From the cell containing the given text, extract its center point as [X, Y] coordinate. 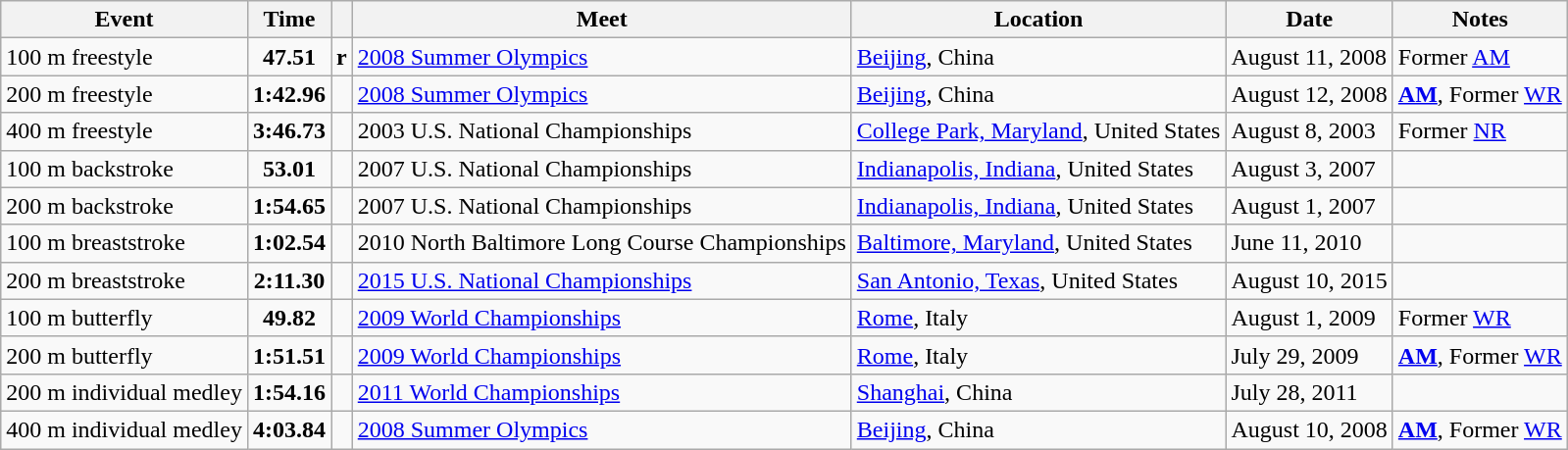
2015 U.S. National Championships [602, 280]
August 10, 2015 [1309, 280]
July 29, 2009 [1309, 355]
Shanghai, China [1038, 392]
2003 U.S. National Championships [602, 131]
400 m freestyle [125, 131]
August 1, 2007 [1309, 206]
200 m breaststroke [125, 280]
1:54.16 [288, 392]
1:54.65 [288, 206]
r [342, 57]
Event [125, 20]
Former AM [1480, 57]
49.82 [288, 318]
San Antonio, Texas, United States [1038, 280]
100 m freestyle [125, 57]
100 m breaststroke [125, 243]
100 m backstroke [125, 169]
200 m individual medley [125, 392]
July 28, 2011 [1309, 392]
4:03.84 [288, 429]
Baltimore, Maryland, United States [1038, 243]
Former NR [1480, 131]
200 m freestyle [125, 94]
Location [1038, 20]
53.01 [288, 169]
August 8, 2003 [1309, 131]
3:46.73 [288, 131]
1:02.54 [288, 243]
200 m backstroke [125, 206]
2:11.30 [288, 280]
June 11, 2010 [1309, 243]
1:42.96 [288, 94]
Notes [1480, 20]
1:51.51 [288, 355]
College Park, Maryland, United States [1038, 131]
200 m butterfly [125, 355]
100 m butterfly [125, 318]
August 3, 2007 [1309, 169]
47.51 [288, 57]
2011 World Championships [602, 392]
August 12, 2008 [1309, 94]
Date [1309, 20]
August 1, 2009 [1309, 318]
August 11, 2008 [1309, 57]
August 10, 2008 [1309, 429]
400 m individual medley [125, 429]
2010 North Baltimore Long Course Championships [602, 243]
Former WR [1480, 318]
Time [288, 20]
Meet [602, 20]
